From the cell containing the given text, extract its center point as (x, y) coordinate. 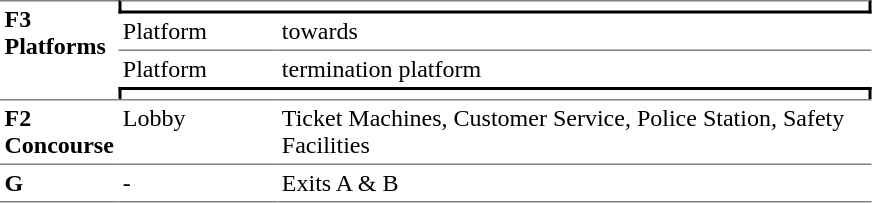
Lobby (198, 132)
termination platform (574, 69)
Exits A & B (574, 184)
G (59, 184)
- (198, 184)
towards (574, 33)
Ticket Machines, Customer Service, Police Station, Safety Facilities (574, 132)
F2Concourse (59, 132)
F3Platforms (59, 50)
